Search for the cell housing the specified text and yield its [X, Y] center coordinate. 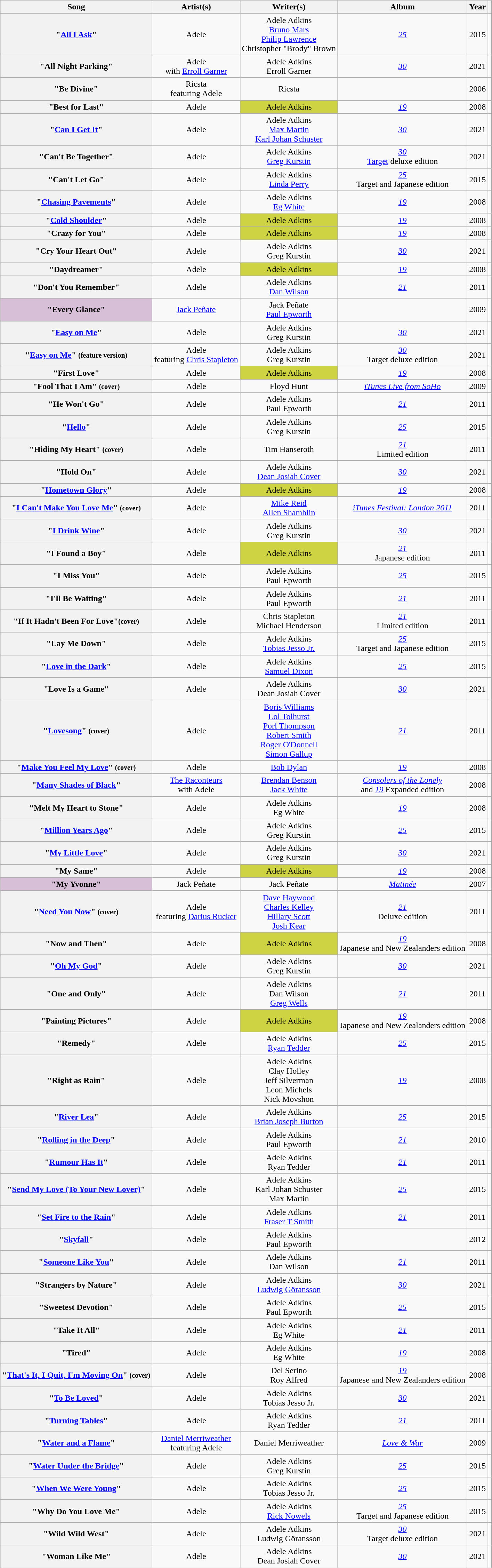
Ricsta featuring Adele [196, 89]
2010 [478, 1140]
Adele AdkinsMax MartinKarl Johan Schuster [289, 129]
"Set Fire to the Rain" [76, 1217]
"Painting Pictures" [76, 1021]
Matinée [402, 884]
Album [402, 7]
21 Deluxe edition [402, 912]
Song [76, 7]
"Fool That I Am" (cover) [76, 386]
"Million Years Ago" [76, 830]
"Water and a Flame" [76, 1443]
"Now and Then" [76, 944]
Adele AdkinsBruno MarsPhilip LawrenceChristopher "Brody" Brown [289, 34]
Bob Dylan [289, 767]
Ricsta [289, 89]
Daniel Merriweather featuring Adele [196, 1443]
Adele AdkinsRick Nowels [289, 1511]
"Rolling in the Deep" [76, 1140]
"To Be Loved" [76, 1398]
"Daydreamer" [76, 269]
"My Same" [76, 871]
Adele Adkins Dean Josiah Cover [289, 689]
"Can't Be Together" [76, 157]
"Take It All" [76, 1330]
"Hold On" [76, 472]
"Hiding My Heart" (cover) [76, 449]
"I Miss You" [76, 575]
Adele AdkinsDan WilsonGreg Wells [289, 994]
Jack PeñatePaul Epworth [289, 310]
"Send My Love (To Your New Lover)" [76, 1189]
"Easy on Me" [76, 333]
Mike ReidAllen Shamblin [289, 508]
"He Won't Go" [76, 404]
"Easy on Me" (feature version) [76, 355]
"Wild Wild West" [76, 1534]
"My Yvonne" [76, 884]
"Turning Tables" [76, 1421]
Chris StapletonMichael Henderson [289, 621]
Dave HaywoodCharles KelleyHillary ScottJosh Kear [289, 912]
"Can't Let Go" [76, 180]
"Many Shades of Black" [76, 785]
"First Love" [76, 373]
"Be Divine" [76, 89]
"Why Do You Love Me" [76, 1511]
"Sweetest Devotion" [76, 1307]
Adele featuring Darius Rucker [196, 912]
"I Can't Make You Love Me" (cover) [76, 508]
"My Little Love" [76, 853]
"All I Ask" [76, 34]
Floyd Hunt [289, 386]
"When We Were Young" [76, 1488]
"I Drink Wine" [76, 530]
"Make You Feel My Love" (cover) [76, 767]
"Someone Like You" [76, 1262]
"Rumour Has It" [76, 1162]
"Skyfall" [76, 1239]
"Don't You Remember" [76, 287]
"One and Only" [76, 994]
Love & War [402, 1443]
Adele with Erroll Garner [196, 66]
Artist(s) [196, 7]
"Remedy" [76, 1044]
Boris WilliamsLol TolhurstPorl ThompsonRobert SmithRoger O'DonnellSimon Gallup [289, 731]
The Raconteurs with Adele [196, 785]
Year [478, 7]
"Hello" [76, 427]
"Every Glance" [76, 310]
Consolers of the Lonely and 19 Expanded edition [402, 785]
"Love Is a Game" [76, 689]
2006 [478, 89]
Adele AdkinsBrian Joseph Burton [289, 1117]
Adele featuring Chris Stapleton [196, 355]
"Lovesong" (cover) [76, 731]
Adele AdkinsClay HolleyJeff SilvermanLeon MichelsNick Movshon [289, 1080]
"All Night Parking" [76, 66]
Daniel Merriweather [289, 1443]
Brendan BensonJack White [289, 785]
21 Japanese edition [402, 553]
"Cry Your Heart Out" [76, 251]
Tim Hanseroth [289, 449]
2007 [478, 884]
2012 [478, 1239]
Adele AdkinsErroll Garner [289, 66]
Writer(s) [289, 7]
"Water Under the Bridge" [76, 1466]
"River Lea" [76, 1117]
"That's It, I Quit, I'm Moving On" (cover) [76, 1375]
"Oh My God" [76, 966]
iTunes Live from SoHo [402, 386]
"Hometown Glory" [76, 490]
"Melt My Heart to Stone" [76, 808]
Adele AdkinsLinda Perry [289, 180]
iTunes Festival: London 2011 [402, 508]
"If It Hadn't Been For Love"(cover) [76, 621]
"I Found a Boy" [76, 553]
"Best for Last" [76, 107]
Adele AdkinsSamuel Dixon [289, 667]
"Tired" [76, 1353]
"Cold Shoulder" [76, 220]
Adele AdkinsKarl Johan SchusterMax Martin [289, 1189]
"Can I Get It" [76, 129]
"Crazy for You" [76, 233]
"Love in the Dark" [76, 667]
"Need You Now" (cover) [76, 912]
"Right as Rain" [76, 1080]
Adele AdkinsFraser T Smith [289, 1217]
"I'll Be Waiting" [76, 598]
Del SerinoRoy Alfred [289, 1375]
"Strangers by Nature" [76, 1284]
"Chasing Pavements" [76, 202]
"Woman Like Me" [76, 1557]
"Lay Me Down" [76, 644]
